Identify which cell holds the provided text, then report its (X, Y) central coordinate. 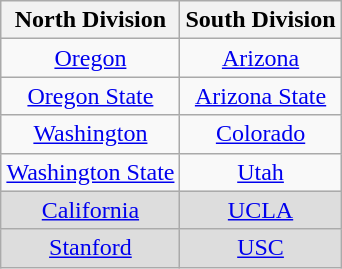
Utah (260, 172)
Washington State (90, 172)
Oregon (90, 58)
Colorado (260, 134)
USC (260, 248)
Washington (90, 134)
Oregon State (90, 96)
South Division (260, 20)
Arizona (260, 58)
California (90, 210)
Stanford (90, 248)
Arizona State (260, 96)
UCLA (260, 210)
North Division (90, 20)
